Detect which cell encompasses the target text, then output its [X, Y] center coordinate. 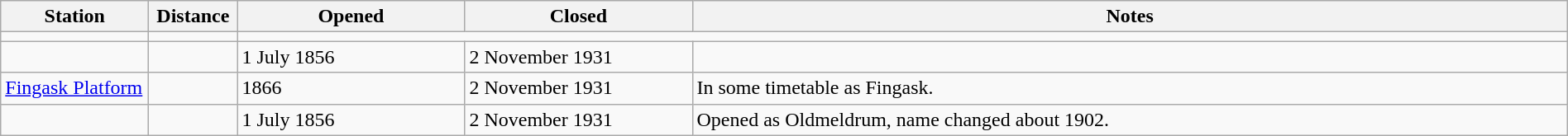
1866 [351, 88]
Distance [194, 16]
Opened [351, 16]
Closed [579, 16]
In some timetable as Fingask. [1130, 88]
Fingask Platform [74, 88]
Opened as Oldmeldrum, name changed about 1902. [1130, 120]
Station [74, 16]
Notes [1130, 16]
